Provide the [X, Y] coordinate of the cell's center where the given text is located.  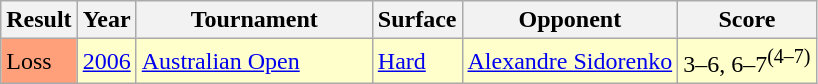
Tournament [254, 20]
Hard [417, 62]
Result [39, 20]
Year [106, 20]
3–6, 6–7(4–7) [747, 62]
Alexandre Sidorenko [570, 62]
Score [747, 20]
Australian Open [254, 62]
Opponent [570, 20]
2006 [106, 62]
Surface [417, 20]
Loss [39, 62]
